Determine the (x, y) coordinate at the center of the cell enclosing the given text.  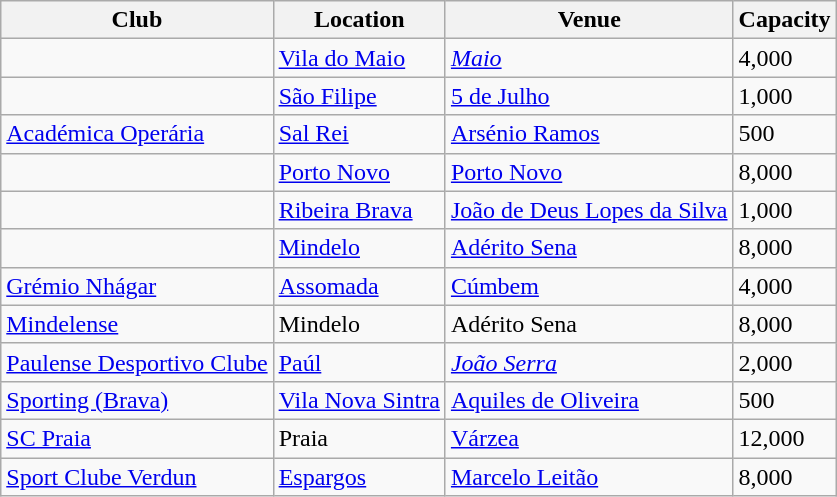
5 de Julho (589, 96)
Marcelo Leitão (589, 477)
Capacity (784, 20)
2,000 (784, 362)
12,000 (784, 438)
Académica Operária (137, 134)
Várzea (589, 438)
Arsénio Ramos (589, 134)
Assomada (359, 286)
Paulense Desportivo Clube (137, 362)
João Serra (589, 362)
Paúl (359, 362)
Cúmbem (589, 286)
Aquiles de Oliveira (589, 400)
São Filipe (359, 96)
Sport Clube Verdun (137, 477)
SC Praia (137, 438)
Praia (359, 438)
Sporting (Brava) (137, 400)
Vila do Maio (359, 58)
Venue (589, 20)
Grémio Nhágar (137, 286)
João de Deus Lopes da Silva (589, 210)
Ribeira Brava (359, 210)
Espargos (359, 477)
Location (359, 20)
Vila Nova Sintra (359, 400)
Mindelense (137, 324)
Maio (589, 58)
Club (137, 20)
Sal Rei (359, 134)
